Identify which cell holds the provided text, then report its (X, Y) central coordinate. 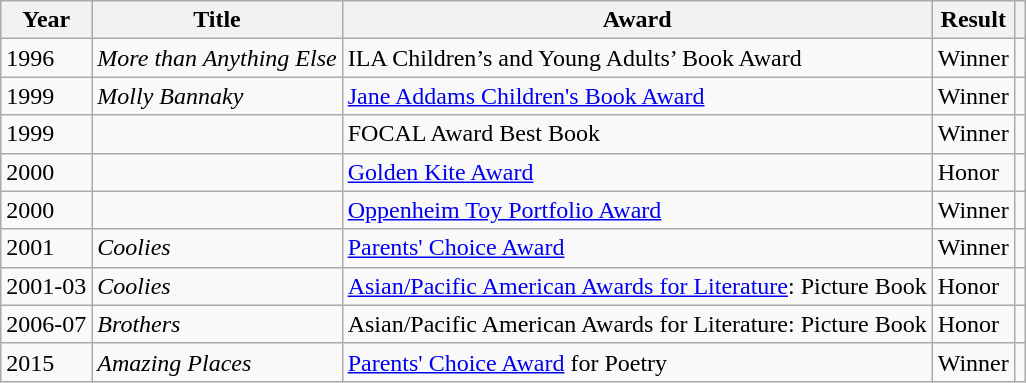
2015 (46, 362)
FOCAL Award Best Book (637, 134)
Parents' Choice Award (637, 248)
Oppenheim Toy Portfolio Award (637, 210)
1996 (46, 58)
Award (637, 20)
Molly Bannaky (217, 96)
Parents' Choice Award for Poetry (637, 362)
Year (46, 20)
Golden Kite Award (637, 172)
2001 (46, 248)
Title (217, 20)
2001-03 (46, 286)
More than Anything Else (217, 58)
2006-07 (46, 324)
Jane Addams Children's Book Award (637, 96)
Result (973, 20)
Brothers (217, 324)
Amazing Places (217, 362)
ILA Children’s and Young Adults’ Book Award (637, 58)
